Determine the (X, Y) coordinate at the center of the cell enclosing the given text.  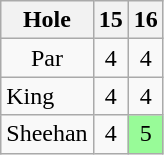
Sheehan (47, 134)
Par (47, 58)
15 (110, 20)
5 (146, 134)
Hole (47, 20)
King (47, 96)
16 (146, 20)
